For the text-containing cell, return its midpoint in [X, Y] coordinate format. 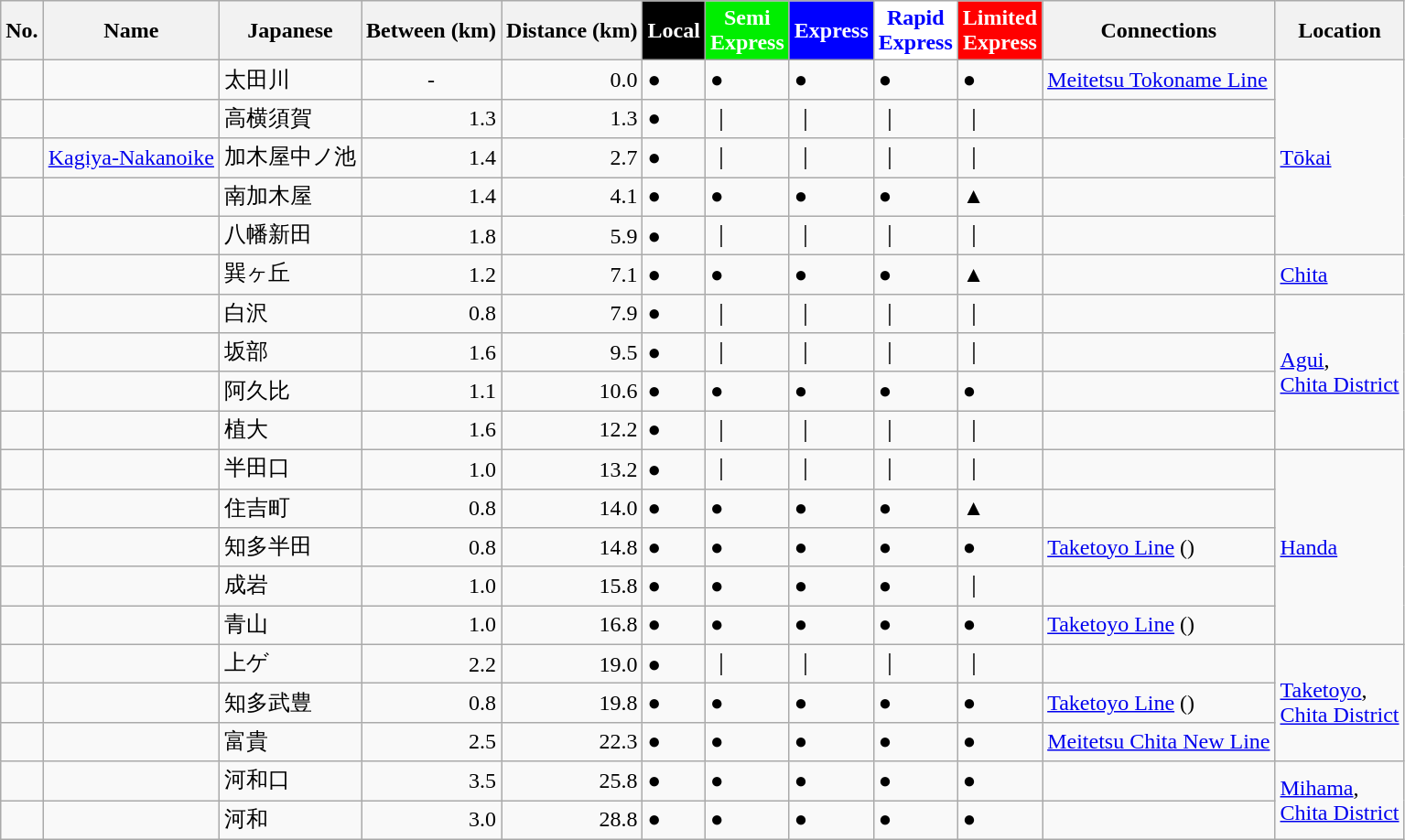
10.6 [572, 392]
Between (km) [432, 31]
巽ヶ丘 [289, 275]
太田川 [289, 81]
八幡新田 [289, 236]
Mihama,Chita District [1340, 800]
- [432, 81]
12.2 [572, 430]
14.0 [572, 509]
1.1 [432, 392]
富貴 [289, 741]
Local [674, 31]
2.7 [572, 157]
16.8 [572, 626]
Name [131, 31]
坂部 [289, 353]
22.3 [572, 741]
青山 [289, 626]
7.9 [572, 313]
半田口 [289, 468]
14.8 [572, 547]
高横須賀 [289, 119]
Location [1340, 31]
7.1 [572, 275]
No. [22, 31]
28.8 [572, 820]
南加木屋 [289, 198]
25.8 [572, 781]
19.0 [572, 664]
3.5 [432, 781]
Tōkai [1340, 157]
成岩 [289, 586]
植大 [289, 430]
河和口 [289, 781]
Distance (km) [572, 31]
9.5 [572, 353]
阿久比 [289, 392]
5.9 [572, 236]
上ゲ [289, 664]
Semi Express [747, 31]
Meitetsu Chita New Line [1159, 741]
白沢 [289, 313]
0.0 [572, 81]
Meitetsu Tokoname Line [1159, 81]
4.1 [572, 198]
Handa [1340, 547]
Taketoyo,Chita District [1340, 703]
河和 [289, 820]
19.8 [572, 703]
Agui,Chita District [1340, 372]
3.0 [432, 820]
加木屋中ノ池 [289, 157]
Rapid Express [915, 31]
Limited Express [1000, 31]
2.2 [432, 664]
Connections [1159, 31]
知多武豊 [289, 703]
Express [831, 31]
2.5 [432, 741]
13.2 [572, 468]
1.2 [432, 275]
1.8 [432, 236]
Kagiya-Nakanoike [131, 157]
Chita [1340, 275]
15.8 [572, 586]
Japanese [289, 31]
住吉町 [289, 509]
知多半田 [289, 547]
